Capture the cell that displays the provided text and extract its (x, y) central coordinate. 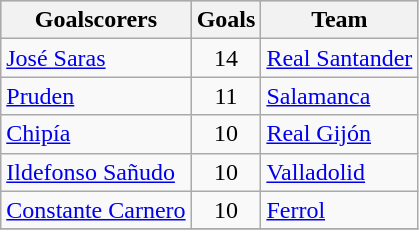
Valladolid (340, 172)
Pruden (96, 96)
Real Gijón (340, 134)
Ferrol (340, 210)
14 (226, 58)
Salamanca (340, 96)
Chipía (96, 134)
Real Santander (340, 58)
Goalscorers (96, 20)
Ildefonso Sañudo (96, 172)
Team (340, 20)
José Saras (96, 58)
11 (226, 96)
Constante Carnero (96, 210)
Goals (226, 20)
